Identify which cell holds the provided text, then report its (x, y) central coordinate. 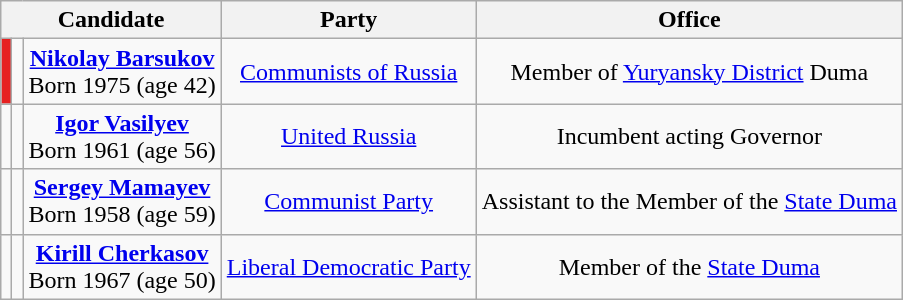
Sergey MamayevBorn 1958 (age 59) (122, 202)
Member of the State Duma (689, 266)
Office (689, 20)
Igor VasilyevBorn 1961 (age 56) (122, 136)
Party (348, 20)
Liberal Democratic Party (348, 266)
Communists of Russia (348, 72)
Incumbent acting Governor (689, 136)
Member of Yuryansky District Duma (689, 72)
Candidate (111, 20)
Nikolay BarsukovBorn 1975 (age 42) (122, 72)
Kirill CherkasovBorn 1967 (age 50) (122, 266)
Communist Party (348, 202)
Assistant to the Member of the State Duma (689, 202)
United Russia (348, 136)
